Locate the cell with the specified text and output its (x, y) center coordinate. 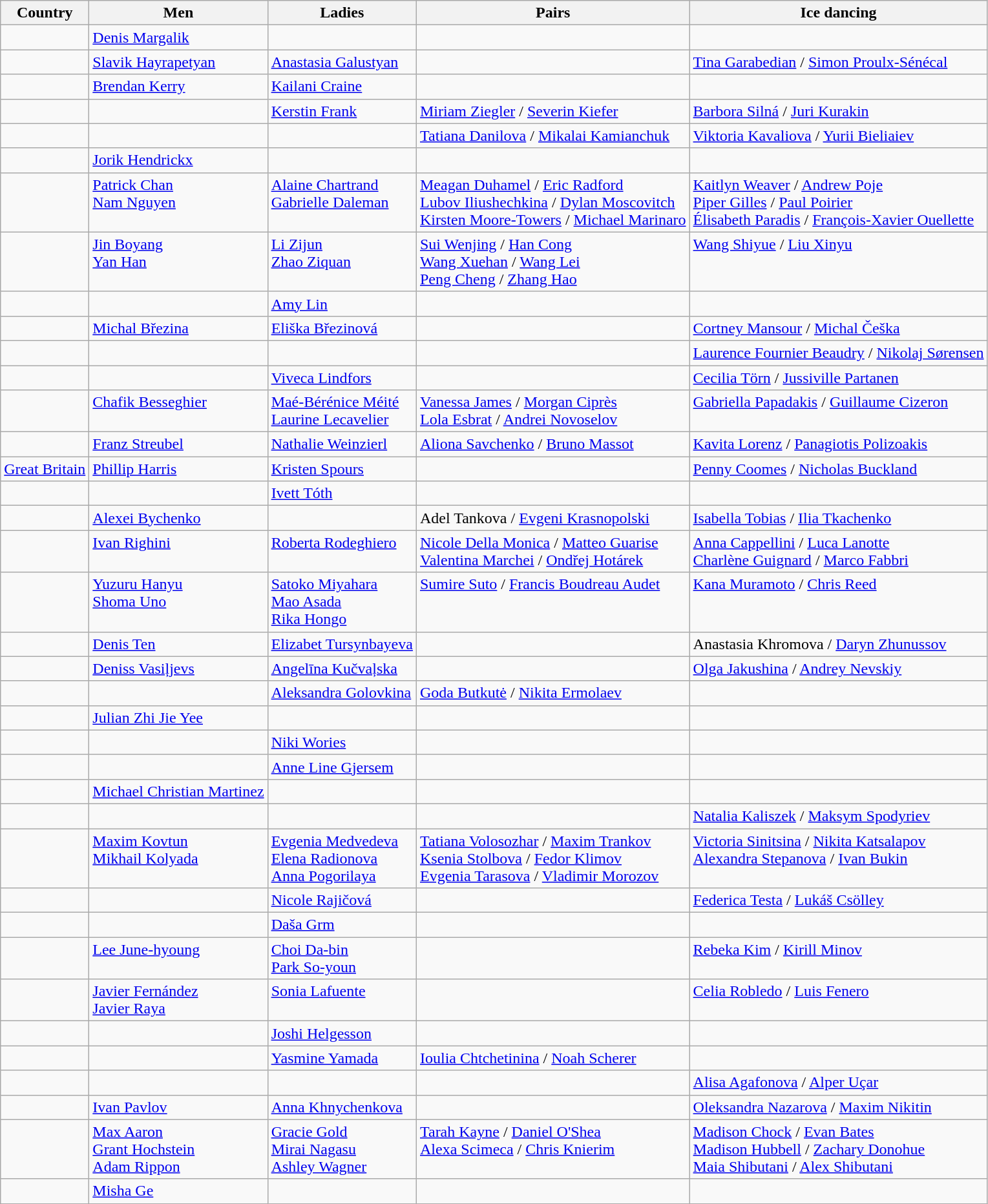
Ivan Pavlov (178, 1107)
Nathalie Weinzierl (342, 444)
Joshi Helgesson (342, 1033)
Alexei Bychenko (178, 518)
Alaine Chartrand Gabrielle Daleman (342, 202)
Kavita Lorenz / Panagiotis Polizoakis (839, 444)
Roberta Rodeghiero (342, 552)
Javier Fernández Javier Raya (178, 1000)
Federica Testa / Lukáš Csölley (839, 900)
Jin Boyang Yan Han (178, 262)
Victoria Sinitsina / Nikita Katsalapov Alexandra Stepanova / Ivan Bukin (839, 858)
Kaitlyn Weaver / Andrew Poje Piper Gilles / Paul Poirier Élisabeth Paradis / François-Xavier Ouellette (839, 202)
Adel Tankova / Evgeni Krasnopolski (553, 518)
Olga Jakushina / Andrey Nevskiy (839, 669)
Satoko Miyahara Mao Asada Rika Hongo (342, 602)
Julian Zhi Jie Yee (178, 718)
Aliona Savchenko / Bruno Massot (553, 444)
Sonia Lafuente (342, 1000)
Anne Line Gjersem (342, 767)
Nicole Rajičová (342, 900)
Anna Khnychenkova (342, 1107)
Maé-Bérénice Méité Laurine Lecavelier (342, 411)
Daša Grm (342, 925)
Slavik Hayrapetyan (178, 62)
Eliška Březinová (342, 328)
Nicole Della Monica / Matteo Guarise Valentina Marchei / Ondřej Hotárek (553, 552)
Ivett Tóth (342, 493)
Amy Lin (342, 304)
Michal Březina (178, 328)
Choi Da-bin Park So-youn (342, 959)
Gracie Gold Mirai Nagasu Ashley Wagner (342, 1149)
Aleksandra Golovkina (342, 693)
Celia Robledo / Luis Fenero (839, 1000)
Goda Butkutė / Nikita Ermolaev (553, 693)
Pairs (553, 13)
Franz Streubel (178, 444)
Ice dancing (839, 13)
Angelīna Kučvaļska (342, 669)
Deniss Vasiļjevs (178, 669)
Anastasia Khromova / Daryn Zhunussov (839, 644)
Laurence Fournier Beaudry / Nikolaj Sørensen (839, 353)
Rebeka Kim / Kirill Minov (839, 959)
Li Zijun Zhao Ziquan (342, 262)
Kerstin Frank (342, 111)
Gabriella Papadakis / Guillaume Cizeron (839, 411)
Meagan Duhamel / Eric Radford Lubov Iliushechkina / Dylan Moscovitch Kirsten Moore-Towers / Michael Marinaro (553, 202)
Brendan Kerry (178, 87)
Madison Chock / Evan Bates Madison Hubbell / Zachary Donohue Maia Shibutani / Alex Shibutani (839, 1149)
Penny Coomes / Nicholas Buckland (839, 469)
Kristen Spours (342, 469)
Max Aaron Grant Hochstein Adam Rippon (178, 1149)
Viktoria Kavaliova / Yurii Bieliaiev (839, 136)
Country (45, 13)
Denis Margalik (178, 37)
Elizabet Tursynbayeva (342, 644)
Barbora Silná / Juri Kurakin (839, 111)
Chafik Besseghier (178, 411)
Misha Ge (178, 1191)
Patrick Chan Nam Nguyen (178, 202)
Phillip Harris (178, 469)
Evgenia Medvedeva Elena Radionova Anna Pogorilaya (342, 858)
Cecilia Törn / Jussiville Partanen (839, 378)
Kailani Craine (342, 87)
Denis Ten (178, 644)
Ioulia Chtchetinina / Noah Scherer (553, 1058)
Jorik Hendrickx (178, 160)
Great Britain (45, 469)
Viveca Lindfors (342, 378)
Sumire Suto / Francis Boudreau Audet (553, 602)
Tatiana Volosozhar / Maxim Trankov Ksenia Stolbova / Fedor Klimov Evgenia Tarasova / Vladimir Morozov (553, 858)
Anastasia Galustyan (342, 62)
Maxim Kovtun Mikhail Kolyada (178, 858)
Ladies (342, 13)
Anna Cappellini / Luca Lanotte Charlène Guignard / Marco Fabbri (839, 552)
Lee June-hyoung (178, 959)
Michael Christian Martinez (178, 791)
Wang Shiyue / Liu Xinyu (839, 262)
Niki Wories (342, 742)
Yasmine Yamada (342, 1058)
Vanessa James / Morgan Ciprès Lola Esbrat / Andrei Novoselov (553, 411)
Men (178, 13)
Kana Muramoto / Chris Reed (839, 602)
Miriam Ziegler / Severin Kiefer (553, 111)
Tina Garabedian / Simon Proulx-Sénécal (839, 62)
Oleksandra Nazarova / Maxim Nikitin (839, 1107)
Alisa Agafonova / Alper Uçar (839, 1083)
Tarah Kayne / Daniel O'Shea Alexa Scimeca / Chris Knierim (553, 1149)
Tatiana Danilova / Mikalai Kamianchuk (553, 136)
Sui Wenjing / Han Cong Wang Xuehan / Wang Lei Peng Cheng / Zhang Hao (553, 262)
Cortney Mansour / Michal Češka (839, 328)
Yuzuru Hanyu Shoma Uno (178, 602)
Isabella Tobias / Ilia Tkachenko (839, 518)
Natalia Kaliszek / Maksym Spodyriev (839, 816)
Ivan Righini (178, 552)
